Output the [x, y] coordinate of the center of the cell containing the given text.  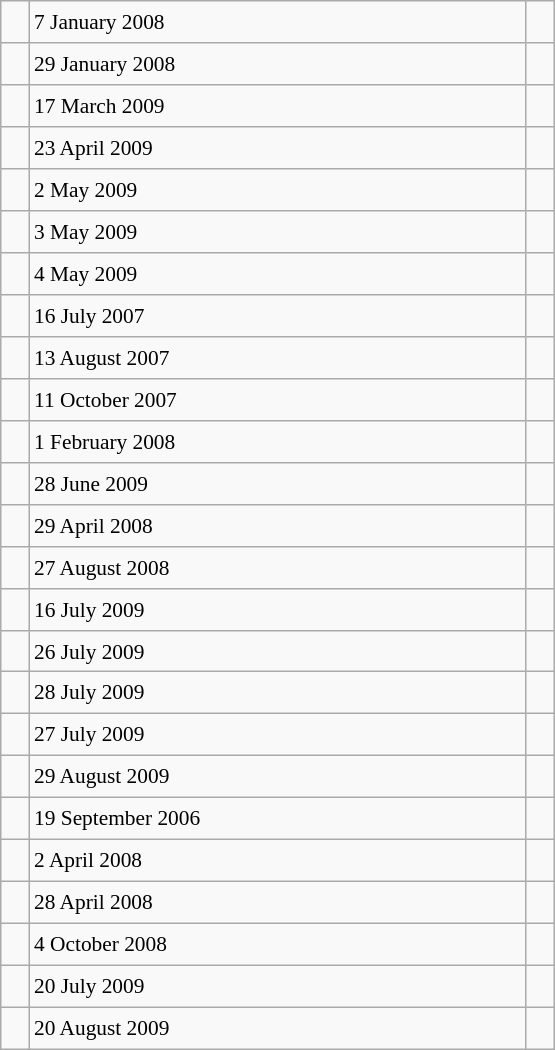
26 July 2009 [278, 651]
11 October 2007 [278, 399]
20 August 2009 [278, 1028]
4 May 2009 [278, 274]
3 May 2009 [278, 232]
16 July 2007 [278, 316]
27 August 2008 [278, 567]
4 October 2008 [278, 945]
28 June 2009 [278, 483]
2 May 2009 [278, 190]
29 August 2009 [278, 777]
17 March 2009 [278, 106]
27 July 2009 [278, 735]
13 August 2007 [278, 358]
7 January 2008 [278, 22]
2 April 2008 [278, 861]
28 April 2008 [278, 903]
28 July 2009 [278, 693]
19 September 2006 [278, 819]
29 January 2008 [278, 64]
23 April 2009 [278, 148]
16 July 2009 [278, 609]
29 April 2008 [278, 525]
1 February 2008 [278, 441]
20 July 2009 [278, 986]
